Determine the (x, y) coordinate at the center of the cell enclosing the given text.  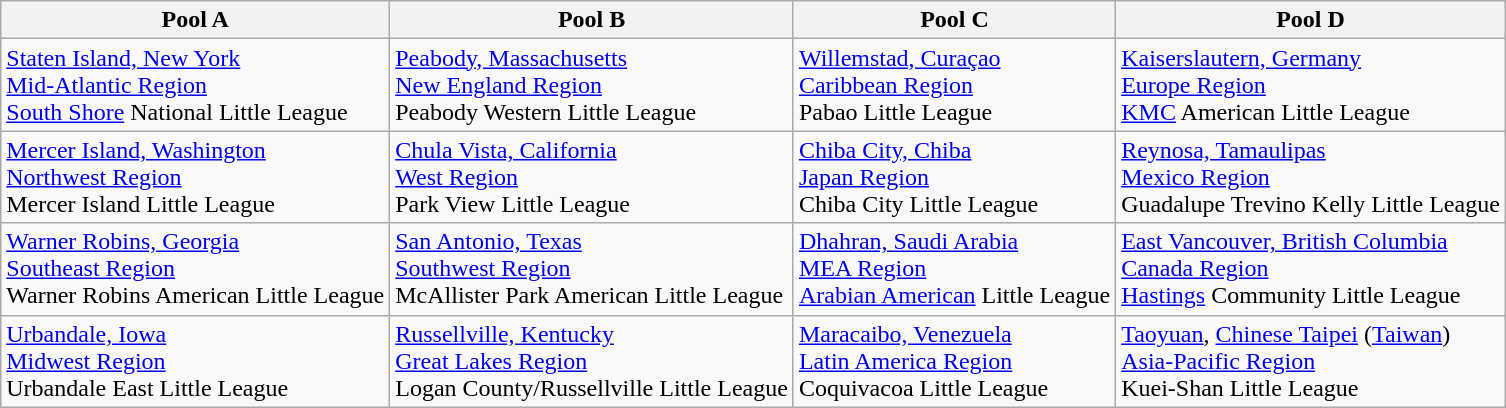
Pool A (196, 20)
Dhahran, Saudi Arabia MEA Region Arabian American Little League (954, 269)
Chula Vista, CaliforniaWest RegionPark View Little League (592, 177)
Taoyuan, Chinese Taipei (Taiwan)Asia-Pacific Region Kuei-Shan Little League (1311, 361)
Warner Robins, GeorgiaSoutheast Region Warner Robins American Little League (196, 269)
Pool C (954, 20)
Pool D (1311, 20)
Maracaibo, Venezuela Latin America Region Coquivacoa Little League (954, 361)
Urbandale, IowaMidwest Region Urbandale East Little League (196, 361)
San Antonio, TexasSouthwest Region McAllister Park American Little League (592, 269)
Pool B (592, 20)
Peabody, MassachusettsNew England Region Peabody Western Little League (592, 85)
Staten Island, New YorkMid-Atlantic Region South Shore National Little League (196, 85)
Chiba City, Chiba Japan Region Chiba City Little League (954, 177)
Russellville, KentuckyGreat Lakes Region Logan County/Russellville Little League (592, 361)
Willemstad, Curaçao Caribbean Region Pabao Little League (954, 85)
Kaiserslautern, GermanyEurope Region KMC American Little League (1311, 85)
Reynosa, Tamaulipas Mexico Region Guadalupe Trevino Kelly Little League (1311, 177)
Mercer Island, WashingtonNorthwest Region Mercer Island Little League (196, 177)
East Vancouver, British Columbia Canada RegionHastings Community Little League (1311, 269)
